From the cell containing the given text, extract its center point as [x, y] coordinate. 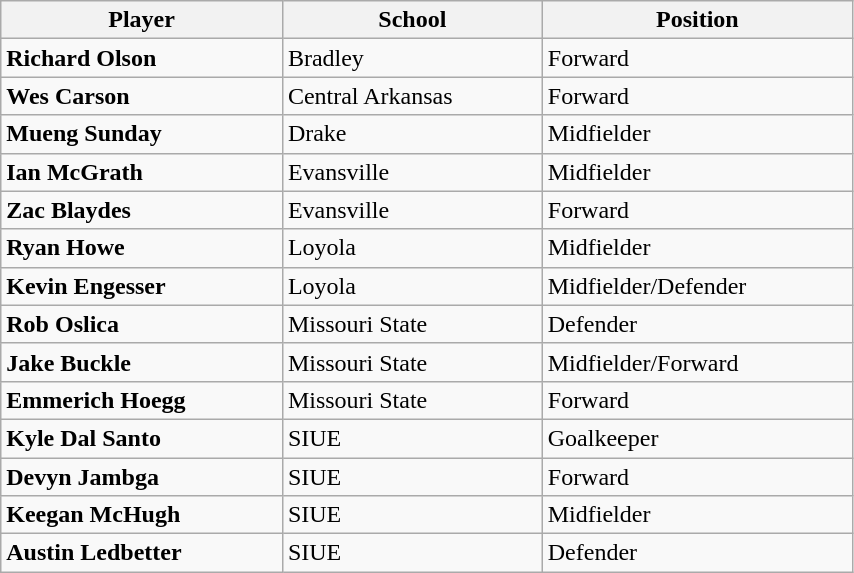
Drake [412, 134]
Austin Ledbetter [142, 553]
Goalkeeper [697, 438]
Mueng Sunday [142, 134]
Ryan Howe [142, 248]
Midfielder/Forward [697, 362]
Rob Oslica [142, 324]
Central Arkansas [412, 96]
Midfielder/Defender [697, 286]
Player [142, 20]
School [412, 20]
Keegan McHugh [142, 515]
Position [697, 20]
Jake Buckle [142, 362]
Emmerich Hoegg [142, 400]
Ian McGrath [142, 172]
Zac Blaydes [142, 210]
Kevin Engesser [142, 286]
Richard Olson [142, 58]
Kyle Dal Santo [142, 438]
Devyn Jambga [142, 477]
Wes Carson [142, 96]
Bradley [412, 58]
